Scan for the cell matching the given text and deliver its [X, Y] coordinate at center. 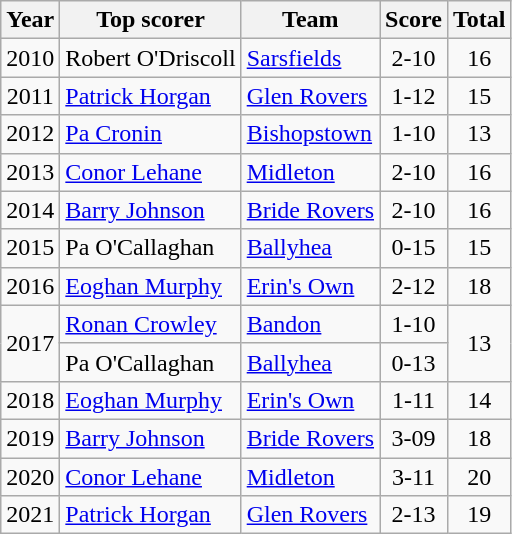
Ronan Crowley [150, 324]
Year [30, 20]
2014 [30, 210]
0-15 [414, 248]
2016 [30, 286]
2-13 [414, 515]
0-13 [414, 362]
2020 [30, 477]
2012 [30, 134]
Pa Cronin [150, 134]
3-09 [414, 438]
2019 [30, 438]
Total [479, 20]
2-12 [414, 286]
Top scorer [150, 20]
Sarsfields [310, 58]
2010 [30, 58]
2015 [30, 248]
Team [310, 20]
2011 [30, 96]
19 [479, 515]
Bishopstown [310, 134]
1-11 [414, 400]
2017 [30, 343]
Robert O'Driscoll [150, 58]
20 [479, 477]
Bandon [310, 324]
14 [479, 400]
2018 [30, 400]
2021 [30, 515]
1-12 [414, 96]
2013 [30, 172]
Score [414, 20]
3-11 [414, 477]
